For the text-containing cell, return its midpoint in (x, y) coordinate format. 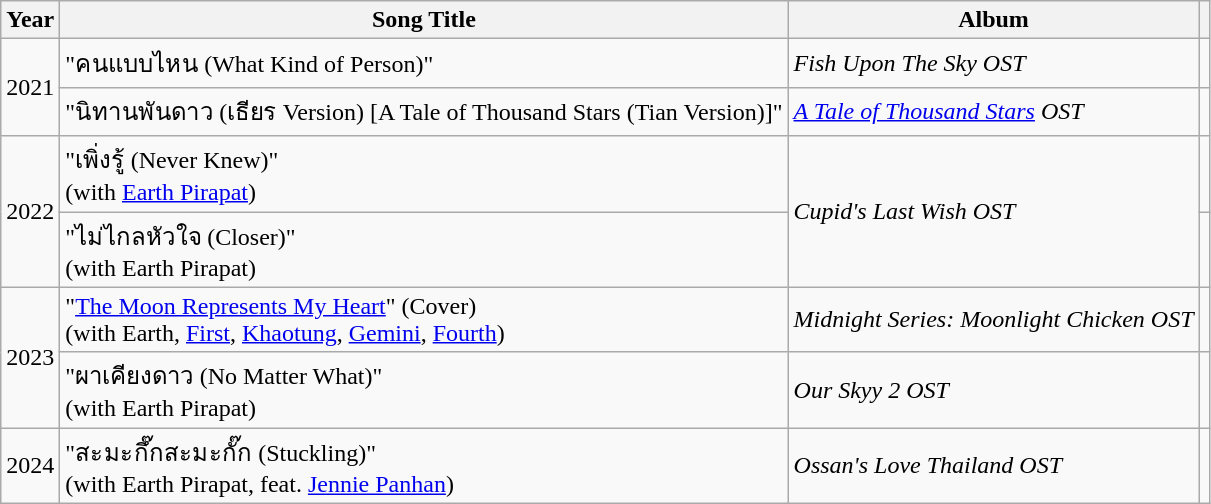
Cupid's Last Wish OST (994, 212)
2024 (30, 466)
"คนแบบไหน (What Kind of Person)" (424, 64)
"The Moon Represents My Heart" (Cover)(with Earth, First, Khaotung, Gemini, Fourth) (424, 320)
2023 (30, 358)
Song Title (424, 20)
"ไม่ไกลหัวใจ (Closer)"(with Earth Pirapat) (424, 250)
2021 (30, 88)
Ossan's Love Thailand OST (994, 466)
"ผาเคียงดาว (No Matter What)"(with Earth Pirapat) (424, 390)
Year (30, 20)
Midnight Series: Moonlight Chicken OST (994, 320)
"สะมะกึ๊กสะมะกั๊ก (Stuckling)"(with Earth Pirapat, feat. Jennie Panhan) (424, 466)
A Tale of Thousand Stars OST (994, 112)
"เพิ่งรู้ (Never Knew)"(with Earth Pirapat) (424, 174)
Fish Upon The Sky OST (994, 64)
Our Skyy 2 OST (994, 390)
"นิทานพันดาว (เธียร Version) [A Tale of Thousand Stars (Tian Version)]" (424, 112)
2022 (30, 212)
Album (994, 20)
